Search for the cell housing the specified text and yield its (X, Y) center coordinate. 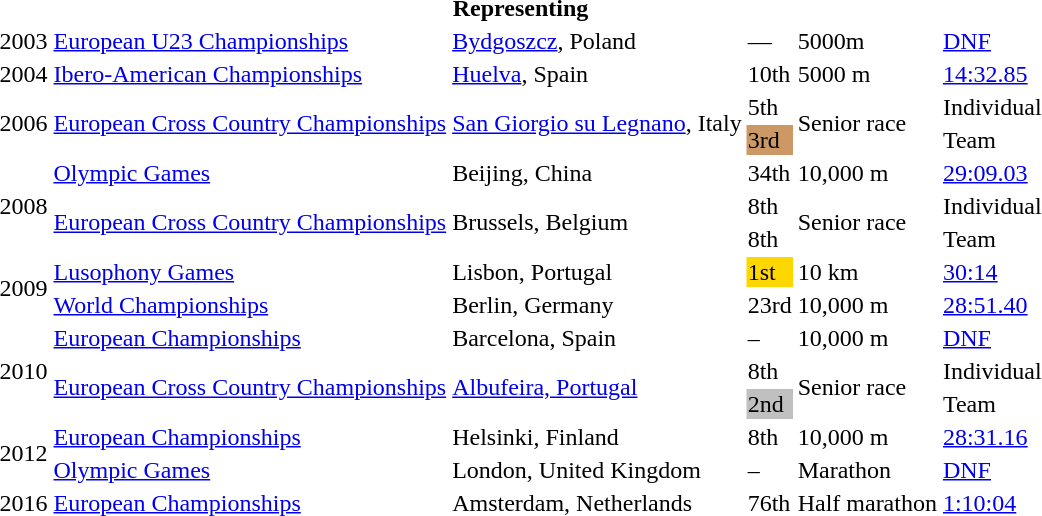
Berlin, Germany (598, 305)
Beijing, China (598, 173)
5th (770, 107)
Marathon (867, 470)
5000 m (867, 74)
European U23 Championships (250, 41)
10th (770, 74)
3rd (770, 140)
Barcelona, Spain (598, 338)
10 km (867, 272)
5000m (867, 41)
World Championships (250, 305)
London, United Kingdom (598, 470)
Brussels, Belgium (598, 222)
Bydgoszcz, Poland (598, 41)
34th (770, 173)
— (770, 41)
Lusophony Games (250, 272)
San Giorgio su Legnano, Italy (598, 124)
Ibero-American Championships (250, 74)
Helsinki, Finland (598, 437)
2nd (770, 404)
1st (770, 272)
23rd (770, 305)
Lisbon, Portugal (598, 272)
Huelva, Spain (598, 74)
Albufeira, Portugal (598, 388)
